Detect which cell encompasses the target text, then output its [X, Y] center coordinate. 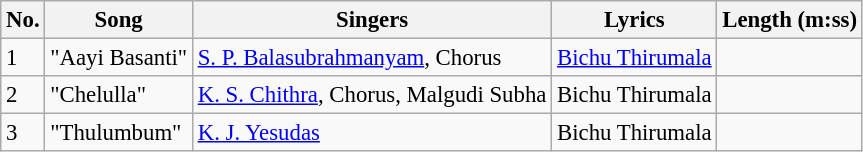
"Aayi Basanti" [119, 58]
2 [23, 95]
S. P. Balasubrahmanyam, Chorus [372, 58]
No. [23, 20]
K. J. Yesudas [372, 133]
3 [23, 133]
Singers [372, 20]
"Chelulla" [119, 95]
1 [23, 58]
Lyrics [634, 20]
"Thulumbum" [119, 133]
Length (m:ss) [790, 20]
Song [119, 20]
K. S. Chithra, Chorus, Malgudi Subha [372, 95]
